Find where the given text appears and provide that cell's center as (X, Y) coordinate. 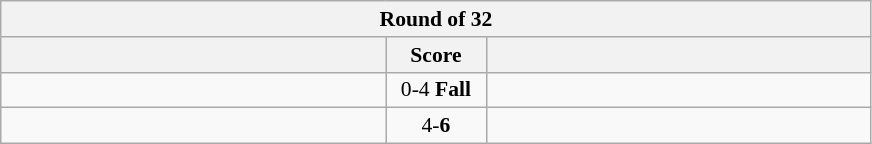
0-4 Fall (436, 90)
Round of 32 (436, 19)
Score (436, 55)
4-6 (436, 126)
